Find where the given text appears and provide that cell's center as (x, y) coordinate. 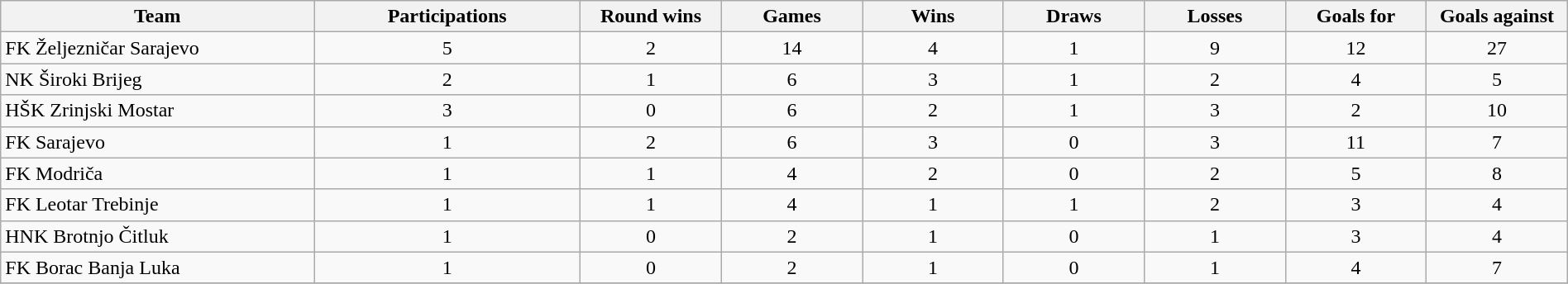
8 (1497, 173)
FK Borac Banja Luka (157, 267)
FK Željezničar Sarajevo (157, 48)
27 (1497, 48)
NK Široki Brijeg (157, 79)
HNK Brotnjo Čitluk (157, 236)
Wins (933, 17)
10 (1497, 111)
Team (157, 17)
HŠK Zrinjski Mostar (157, 111)
14 (791, 48)
FK Leotar Trebinje (157, 205)
9 (1215, 48)
Goals against (1497, 17)
Losses (1215, 17)
Games (791, 17)
11 (1355, 142)
Draws (1073, 17)
Round wins (651, 17)
Participations (447, 17)
Goals for (1355, 17)
12 (1355, 48)
FK Modriča (157, 173)
FK Sarajevo (157, 142)
